Capture the cell that displays the provided text and extract its [x, y] central coordinate. 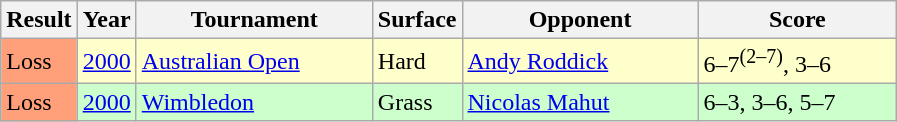
Andy Roddick [580, 62]
Surface [417, 20]
Result [39, 20]
Wimbledon [254, 102]
Hard [417, 62]
Australian Open [254, 62]
Year [106, 20]
Nicolas Mahut [580, 102]
Score [798, 20]
6–3, 3–6, 5–7 [798, 102]
Grass [417, 102]
Tournament [254, 20]
6–7(2–7), 3–6 [798, 62]
Opponent [580, 20]
